Scan for the cell matching the given text and deliver its (X, Y) coordinate at center. 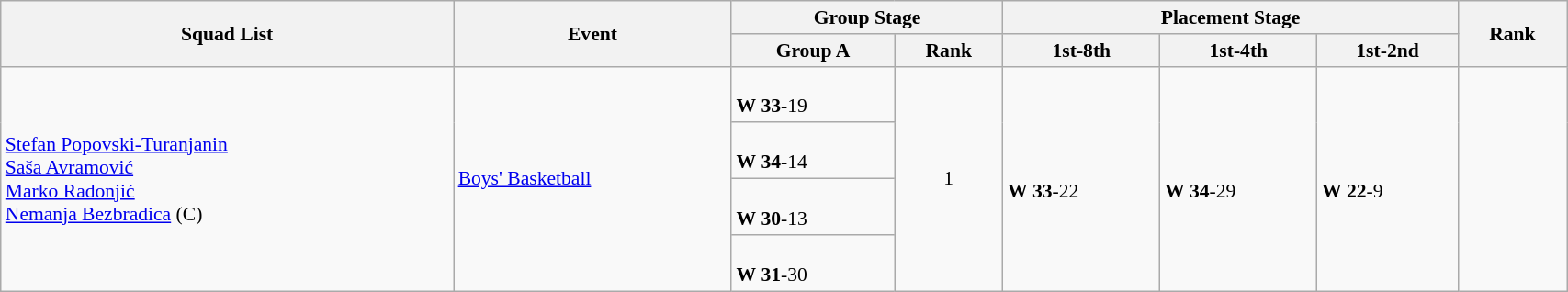
Boys' Basketball (593, 178)
1st-8th (1082, 51)
W 22-9 (1387, 178)
Group A (812, 51)
1st-4th (1238, 51)
1st-2nd (1387, 51)
Event (593, 33)
W 30-13 (812, 208)
W 33-19 (812, 94)
W 34-29 (1238, 178)
Squad List (228, 33)
W 33-22 (1082, 178)
1 (949, 178)
Stefan Popovski-TuranjaninSaša AvramovićMarko RadonjićNemanja Bezbradica (C) (228, 178)
W 31-30 (812, 263)
W 34-14 (812, 151)
Placement Stage (1231, 17)
Group Stage (867, 17)
